Output the [x, y] coordinate of the center of the cell containing the given text.  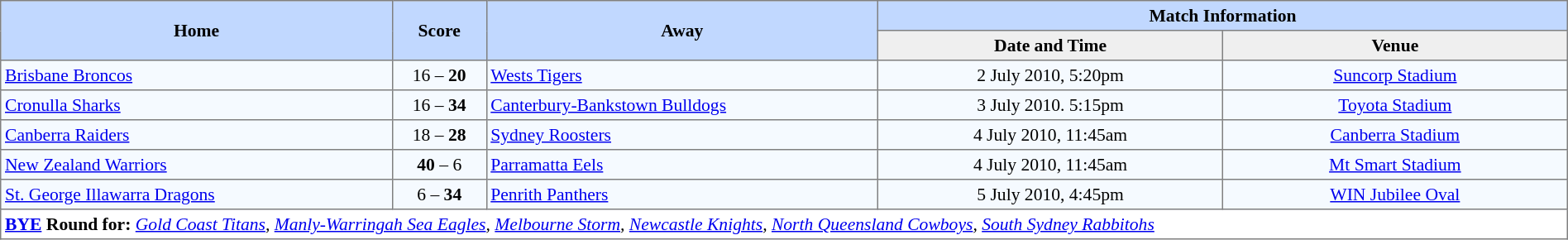
Parramatta Eels [682, 165]
Away [682, 31]
5 July 2010, 4:45pm [1050, 194]
Suncorp Stadium [1394, 75]
BYE Round for: Gold Coast Titans, Manly-Warringah Sea Eagles, Melbourne Storm, Newcastle Knights, North Queensland Cowboys, South Sydney Rabbitohs [784, 224]
40 – 6 [439, 165]
Canberra Raiders [197, 135]
Date and Time [1050, 46]
Brisbane Broncos [197, 75]
6 – 34 [439, 194]
Sydney Roosters [682, 135]
Canberra Stadium [1394, 135]
18 – 28 [439, 135]
2 July 2010, 5:20pm [1050, 75]
Wests Tigers [682, 75]
3 July 2010. 5:15pm [1050, 105]
16 – 34 [439, 105]
Home [197, 31]
Canterbury-Bankstown Bulldogs [682, 105]
New Zealand Warriors [197, 165]
St. George Illawarra Dragons [197, 194]
Match Information [1223, 16]
Penrith Panthers [682, 194]
16 – 20 [439, 75]
Venue [1394, 46]
Mt Smart Stadium [1394, 165]
Score [439, 31]
WIN Jubilee Oval [1394, 194]
Cronulla Sharks [197, 105]
Toyota Stadium [1394, 105]
